Return [x, y] of the center of cell containing provided text 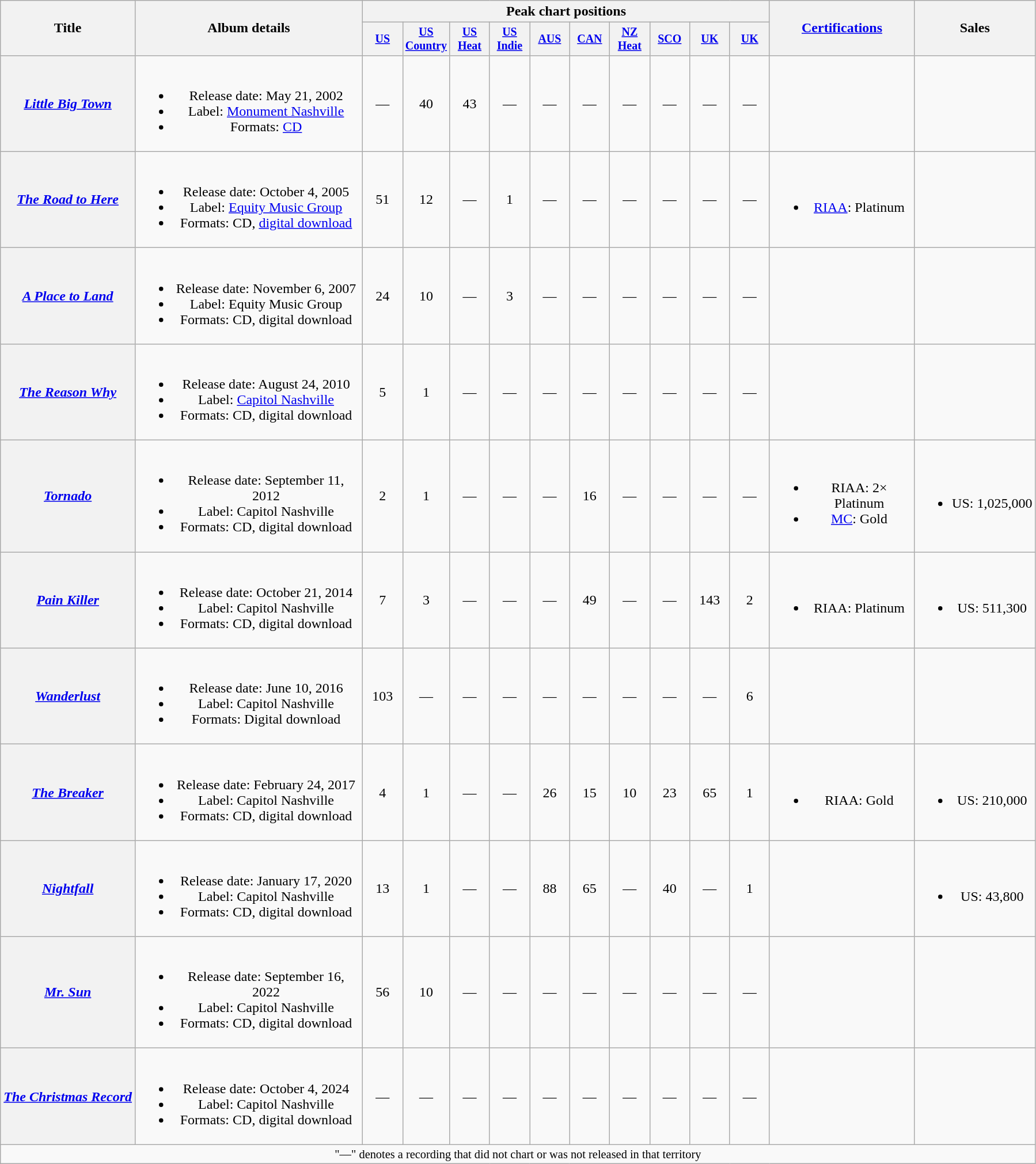
Title [68, 28]
6 [750, 697]
US: 511,300 [975, 600]
56 [382, 992]
US Indie [509, 39]
Release date: October 4, 2005Label: Equity Music GroupFormats: CD, digital download [249, 199]
Release date: January 17, 2020Label: Capitol NashvilleFormats: CD, digital download [249, 889]
Release date: February 24, 2017Label: Capitol NashvilleFormats: CD, digital download [249, 792]
23 [669, 792]
Tornado [68, 496]
Wanderlust [68, 697]
Album details [249, 28]
49 [590, 600]
SCO [669, 39]
4 [382, 792]
88 [549, 889]
5 [382, 391]
Sales [975, 28]
Peak chart positions [567, 12]
26 [549, 792]
24 [382, 296]
"—" denotes a recording that did not chart or was not released in that territory [518, 1154]
The Breaker [68, 792]
16 [590, 496]
Release date: October 4, 2024Label: Capitol NashvilleFormats: CD, digital download [249, 1096]
Pain Killer [68, 600]
Release date: August 24, 2010Label: Capitol NashvilleFormats: CD, digital download [249, 391]
NZ Heat [630, 39]
Certifications [842, 28]
Release date: October 21, 2014Label: Capitol NashvilleFormats: CD, digital download [249, 600]
RIAA: Gold [842, 792]
43 [470, 104]
7 [382, 600]
AUS [549, 39]
A Place to Land [68, 296]
Release date: September 16, 2022Label: Capitol NashvilleFormats: CD, digital download [249, 992]
Mr. Sun [68, 992]
12 [426, 199]
103 [382, 697]
The Reason Why [68, 391]
US [382, 39]
US: 43,800 [975, 889]
The Road to Here [68, 199]
US: 1,025,000 [975, 496]
Release date: May 21, 2002Label: Monument NashvilleFormats: CD [249, 104]
143 [709, 600]
CAN [590, 39]
Little Big Town [68, 104]
13 [382, 889]
51 [382, 199]
15 [590, 792]
USCountry [426, 39]
US: 210,000 [975, 792]
Release date: November 6, 2007Label: Equity Music GroupFormats: CD, digital download [249, 296]
The Christmas Record [68, 1096]
RIAA: 2× PlatinumMC: Gold [842, 496]
US Heat [470, 39]
Nightfall [68, 889]
Release date: September 11, 2012Label: Capitol NashvilleFormats: CD, digital download [249, 496]
Release date: June 10, 2016Label: Capitol NashvilleFormats: Digital download [249, 697]
